Return the [X, Y] coordinate for the center point of the cell that contains the specified text.  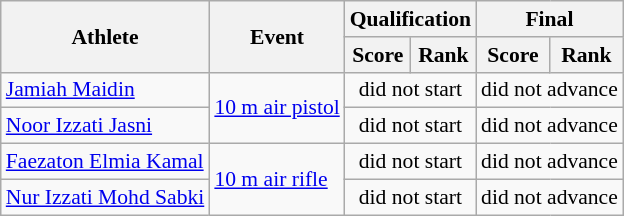
10 m air rifle [276, 180]
Qualification [410, 19]
Final [550, 19]
Jamiah Maidin [106, 90]
Noor Izzati Jasni [106, 126]
Athlete [106, 36]
10 m air pistol [276, 108]
Nur Izzati Mohd Sabki [106, 197]
Faezaton Elmia Kamal [106, 162]
Event [276, 36]
